Pinpoint the cell where the given text exists, returning its [x, y] midpoint coordinate. 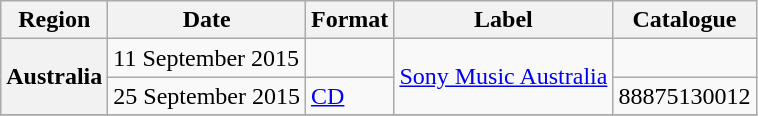
11 September 2015 [207, 58]
Catalogue [684, 20]
Label [504, 20]
Sony Music Australia [504, 77]
Date [207, 20]
Format [350, 20]
CD [350, 96]
Region [54, 20]
Australia [54, 77]
25 September 2015 [207, 96]
88875130012 [684, 96]
